Search for the cell housing the specified text and yield its (x, y) center coordinate. 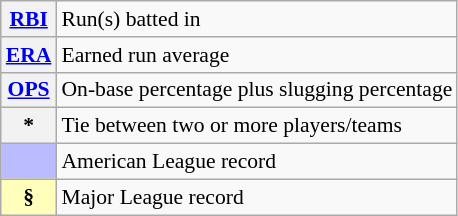
Major League record (256, 197)
* (29, 126)
ERA (29, 55)
§ (29, 197)
American League record (256, 162)
Tie between two or more players/teams (256, 126)
On-base percentage plus slugging percentage (256, 90)
Earned run average (256, 55)
RBI (29, 19)
Run(s) batted in (256, 19)
OPS (29, 90)
